Find where the given text appears and provide that cell's center as [x, y] coordinate. 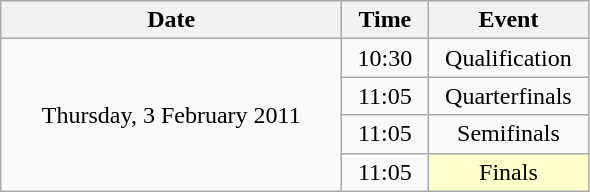
Event [508, 20]
10:30 [385, 58]
Quarterfinals [508, 96]
Date [172, 20]
Time [385, 20]
Thursday, 3 February 2011 [172, 115]
Finals [508, 172]
Semifinals [508, 134]
Qualification [508, 58]
